Return (x, y) of the center of cell containing provided text 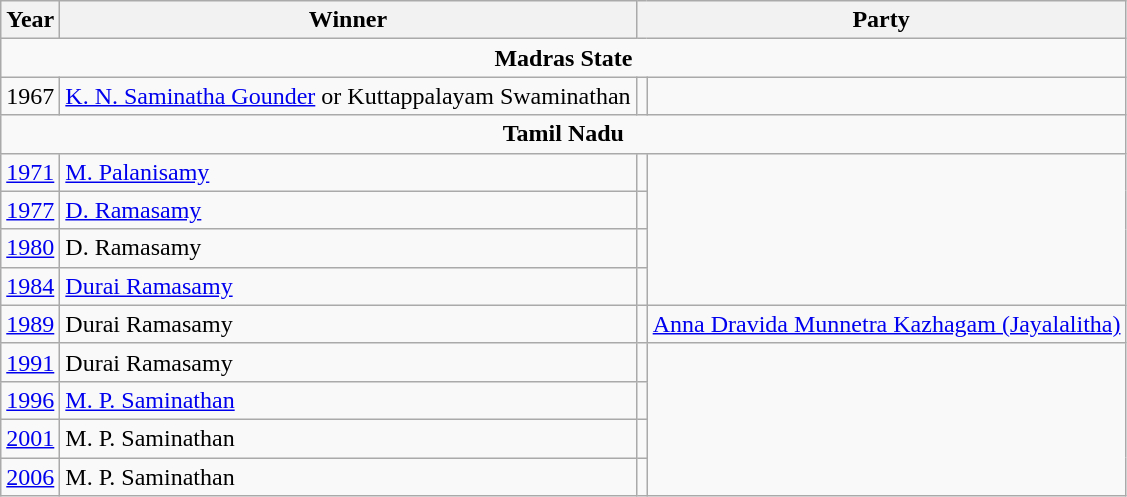
1989 (30, 324)
Madras State (564, 58)
2006 (30, 477)
Winner (348, 20)
Year (30, 20)
Tamil Nadu (564, 134)
1977 (30, 210)
1967 (30, 96)
Party (881, 20)
1991 (30, 362)
1984 (30, 286)
1996 (30, 400)
M. Palanisamy (348, 172)
1971 (30, 172)
2001 (30, 438)
Anna Dravida Munnetra Kazhagam (Jayalalitha) (886, 324)
1980 (30, 248)
K. N. Saminatha Gounder or Kuttappalayam Swaminathan (348, 96)
